Identify which cell holds the provided text, then report its [X, Y] central coordinate. 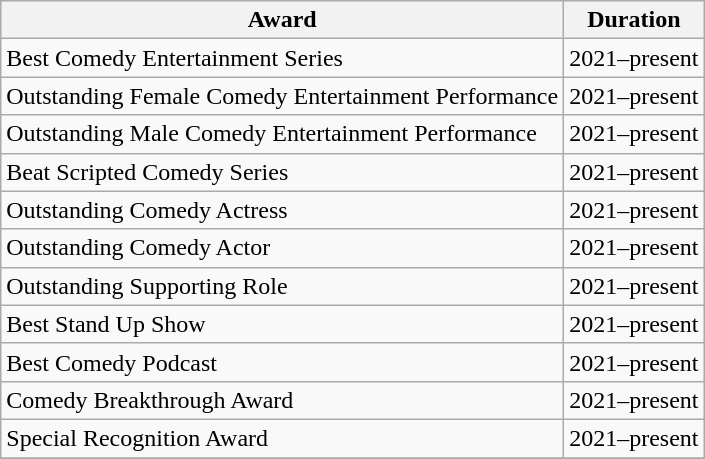
Beat Scripted Comedy Series [282, 172]
Duration [634, 20]
Outstanding Supporting Role [282, 286]
Outstanding Comedy Actor [282, 248]
Best Stand Up Show [282, 324]
Comedy Breakthrough Award [282, 400]
Outstanding Male Comedy Entertainment Performance [282, 134]
Best Comedy Podcast [282, 362]
Best Comedy Entertainment Series [282, 58]
Special Recognition Award [282, 438]
Outstanding Female Comedy Entertainment Performance [282, 96]
Award [282, 20]
Outstanding Comedy Actress [282, 210]
